Extract the [x, y] coordinate from the center of the cell holding the provided text.  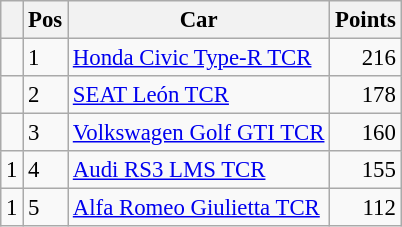
5 [46, 208]
Audi RS3 LMS TCR [199, 170]
216 [366, 58]
Pos [46, 20]
Car [199, 20]
Volkswagen Golf GTI TCR [199, 133]
3 [46, 133]
Alfa Romeo Giulietta TCR [199, 208]
178 [366, 95]
2 [46, 95]
155 [366, 170]
Honda Civic Type-R TCR [199, 58]
160 [366, 133]
4 [46, 170]
Points [366, 20]
SEAT León TCR [199, 95]
112 [366, 208]
